Determine the [x, y] coordinate at the center of the cell enclosing the given text.  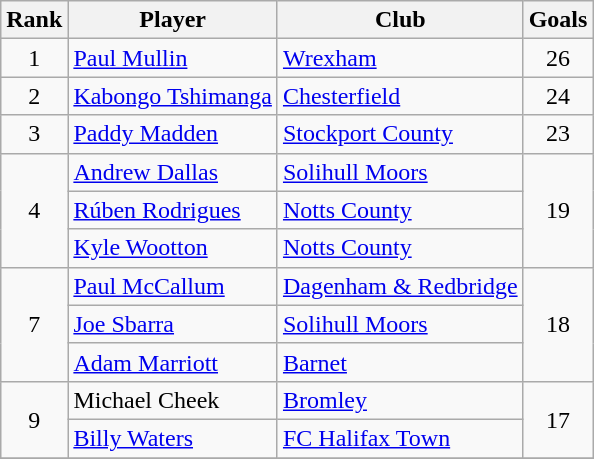
4 [34, 210]
19 [558, 210]
Paddy Madden [173, 134]
Kabongo Tshimanga [173, 96]
17 [558, 419]
7 [34, 324]
Wrexham [400, 58]
Club [400, 20]
18 [558, 324]
Rank [34, 20]
Michael Cheek [173, 400]
26 [558, 58]
24 [558, 96]
Paul Mullin [173, 58]
Chesterfield [400, 96]
Joe Sbarra [173, 324]
Adam Marriott [173, 362]
Billy Waters [173, 438]
Andrew Dallas [173, 172]
Player [173, 20]
9 [34, 419]
Barnet [400, 362]
3 [34, 134]
FC Halifax Town [400, 438]
Kyle Wootton [173, 248]
Goals [558, 20]
1 [34, 58]
2 [34, 96]
Paul McCallum [173, 286]
23 [558, 134]
Bromley [400, 400]
Stockport County [400, 134]
Dagenham & Redbridge [400, 286]
Rúben Rodrigues [173, 210]
